Output the [X, Y] coordinate of the center of the cell containing the given text.  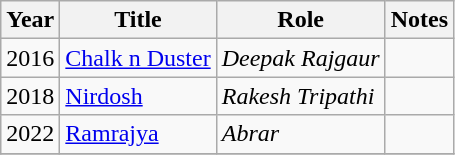
Deepak Rajgaur [300, 58]
Title [138, 20]
Nirdosh [138, 96]
Chalk n Duster [138, 58]
Year [30, 20]
2016 [30, 58]
Abrar [300, 134]
Ramrajya [138, 134]
2018 [30, 96]
Role [300, 20]
Notes [419, 20]
Rakesh Tripathi [300, 96]
2022 [30, 134]
